Detect which cell encompasses the target text, then output its (X, Y) center coordinate. 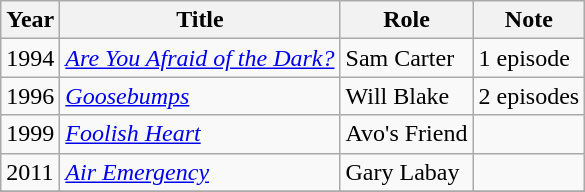
Sam Carter (406, 58)
Are You Afraid of the Dark? (200, 58)
Goosebumps (200, 96)
1994 (30, 58)
Avo's Friend (406, 134)
1 episode (529, 58)
Air Emergency (200, 172)
2 episodes (529, 96)
2011 (30, 172)
Foolish Heart (200, 134)
1996 (30, 96)
1999 (30, 134)
Role (406, 20)
Note (529, 20)
Gary Labay (406, 172)
Will Blake (406, 96)
Year (30, 20)
Title (200, 20)
